Find where the given text appears and provide that cell's center as [X, Y] coordinate. 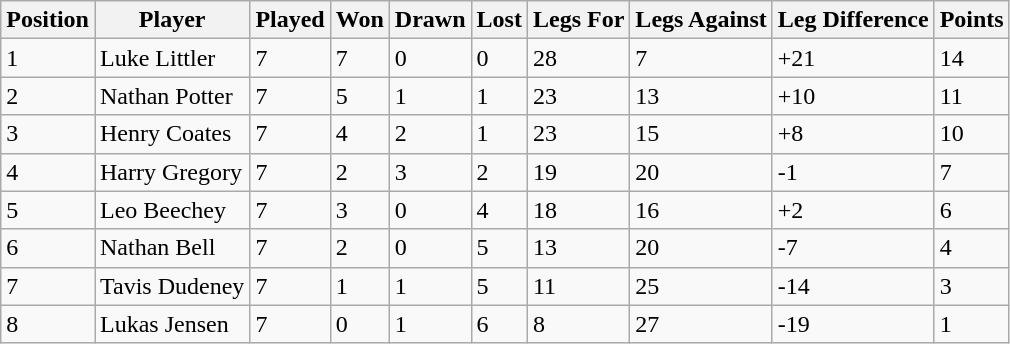
Harry Gregory [172, 172]
+21 [853, 58]
Legs For [578, 20]
19 [578, 172]
Drawn [430, 20]
-14 [853, 286]
14 [972, 58]
Leg Difference [853, 20]
Tavis Dudeney [172, 286]
Henry Coates [172, 134]
+8 [853, 134]
Legs Against [701, 20]
Won [360, 20]
-1 [853, 172]
-7 [853, 248]
25 [701, 286]
+10 [853, 96]
Leo Beechey [172, 210]
Lost [499, 20]
15 [701, 134]
18 [578, 210]
Position [48, 20]
Nathan Potter [172, 96]
Luke Littler [172, 58]
-19 [853, 324]
Lukas Jensen [172, 324]
+2 [853, 210]
Points [972, 20]
27 [701, 324]
Played [290, 20]
28 [578, 58]
16 [701, 210]
Nathan Bell [172, 248]
10 [972, 134]
Player [172, 20]
